Detect which cell encompasses the target text, then output its (X, Y) center coordinate. 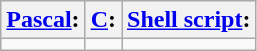
C: (103, 20)
Pascal: (43, 20)
Shell script: (189, 20)
